Pinpoint the cell where the given text exists, returning its (X, Y) midpoint coordinate. 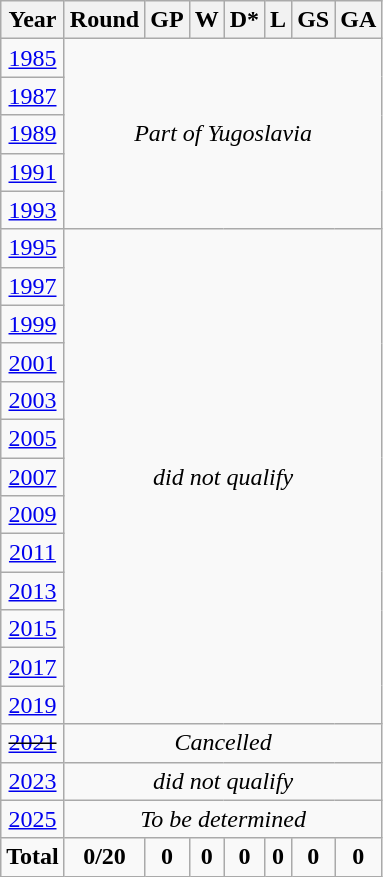
2017 (33, 667)
L (278, 20)
2003 (33, 400)
1993 (33, 210)
Part of Yugoslavia (223, 134)
2021 (33, 743)
2009 (33, 515)
2025 (33, 819)
Year (33, 20)
GA (358, 20)
1991 (33, 172)
2005 (33, 438)
Round (104, 20)
2001 (33, 362)
1989 (33, 134)
GS (314, 20)
0/20 (104, 857)
1985 (33, 58)
Total (33, 857)
1995 (33, 248)
To be determined (223, 819)
W (206, 20)
1987 (33, 96)
2019 (33, 705)
1997 (33, 286)
1999 (33, 324)
2013 (33, 591)
2015 (33, 629)
2011 (33, 553)
2023 (33, 781)
2007 (33, 477)
GP (167, 20)
D* (244, 20)
Cancelled (223, 743)
